Output the [X, Y] coordinate of the center of the cell containing the given text.  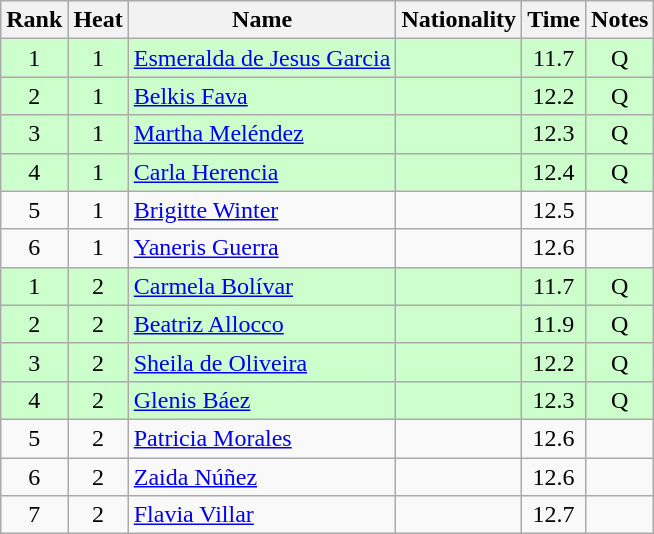
Martha Meléndez [262, 134]
Flavia Villar [262, 515]
Time [554, 20]
Heat [98, 20]
Rank [34, 20]
Carla Herencia [262, 172]
12.5 [554, 210]
Sheila de Oliveira [262, 362]
Nationality [459, 20]
Carmela Bolívar [262, 286]
Notes [620, 20]
Belkis Fava [262, 96]
7 [34, 515]
12.4 [554, 172]
Yaneris Guerra [262, 248]
Glenis Báez [262, 400]
Brigitte Winter [262, 210]
Esmeralda de Jesus Garcia [262, 58]
11.9 [554, 324]
Zaida Núñez [262, 477]
Name [262, 20]
12.7 [554, 515]
Beatriz Allocco [262, 324]
Patricia Morales [262, 438]
